Search for the cell housing the specified text and yield its (x, y) center coordinate. 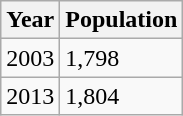
Population (122, 20)
2003 (30, 58)
Year (30, 20)
2013 (30, 96)
1,798 (122, 58)
1,804 (122, 96)
